Provide the (X, Y) coordinate of the cell's center where the given text is located.  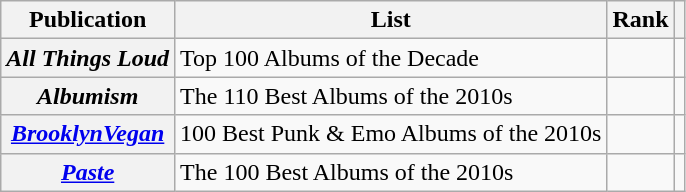
All Things Loud (88, 58)
BrooklynVegan (88, 134)
List (391, 20)
Publication (88, 20)
The 110 Best Albums of the 2010s (391, 96)
The 100 Best Albums of the 2010s (391, 172)
Rank (640, 20)
Albumism (88, 96)
Paste (88, 172)
Top 100 Albums of the Decade (391, 58)
100 Best Punk & Emo Albums of the 2010s (391, 134)
